Extract the [x, y] coordinate from the center of the cell holding the provided text.  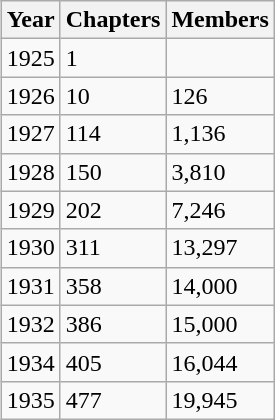
Year [30, 20]
3,810 [220, 172]
1929 [30, 210]
19,945 [220, 400]
1 [113, 58]
1928 [30, 172]
311 [113, 248]
7,246 [220, 210]
405 [113, 362]
1930 [30, 248]
477 [113, 400]
386 [113, 324]
14,000 [220, 286]
1,136 [220, 134]
358 [113, 286]
126 [220, 96]
1927 [30, 134]
Chapters [113, 20]
10 [113, 96]
Members [220, 20]
16,044 [220, 362]
1935 [30, 400]
15,000 [220, 324]
1925 [30, 58]
114 [113, 134]
202 [113, 210]
1934 [30, 362]
1932 [30, 324]
1931 [30, 286]
13,297 [220, 248]
1926 [30, 96]
150 [113, 172]
